Find where the given text appears and provide that cell's center as [X, Y] coordinate. 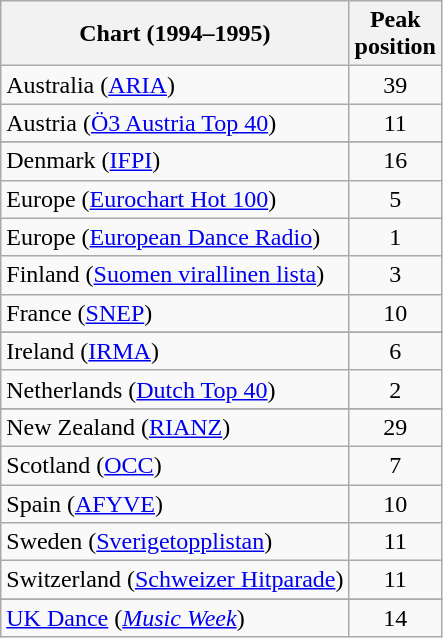
New Zealand (RIANZ) [175, 427]
Spain (AFYVE) [175, 503]
Denmark (IFPI) [175, 161]
16 [395, 161]
3 [395, 275]
Finland (Suomen virallinen lista) [175, 275]
Europe (Eurochart Hot 100) [175, 199]
14 [395, 618]
6 [395, 351]
Sweden (Sverigetopplistan) [175, 542]
Ireland (IRMA) [175, 351]
7 [395, 465]
UK Dance (Music Week) [175, 618]
Netherlands (Dutch Top 40) [175, 389]
Peakposition [395, 34]
39 [395, 85]
Scotland (OCC) [175, 465]
Europe (European Dance Radio) [175, 237]
2 [395, 389]
Switzerland (Schweizer Hitparade) [175, 580]
France (SNEP) [175, 313]
29 [395, 427]
1 [395, 237]
Australia (ARIA) [175, 85]
Austria (Ö3 Austria Top 40) [175, 123]
5 [395, 199]
Chart (1994–1995) [175, 34]
